Identify which cell holds the provided text, then report its [x, y] central coordinate. 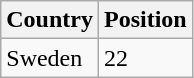
Country [50, 20]
Position [145, 20]
22 [145, 58]
Sweden [50, 58]
